Locate the cell with the specified text and output its (x, y) center coordinate. 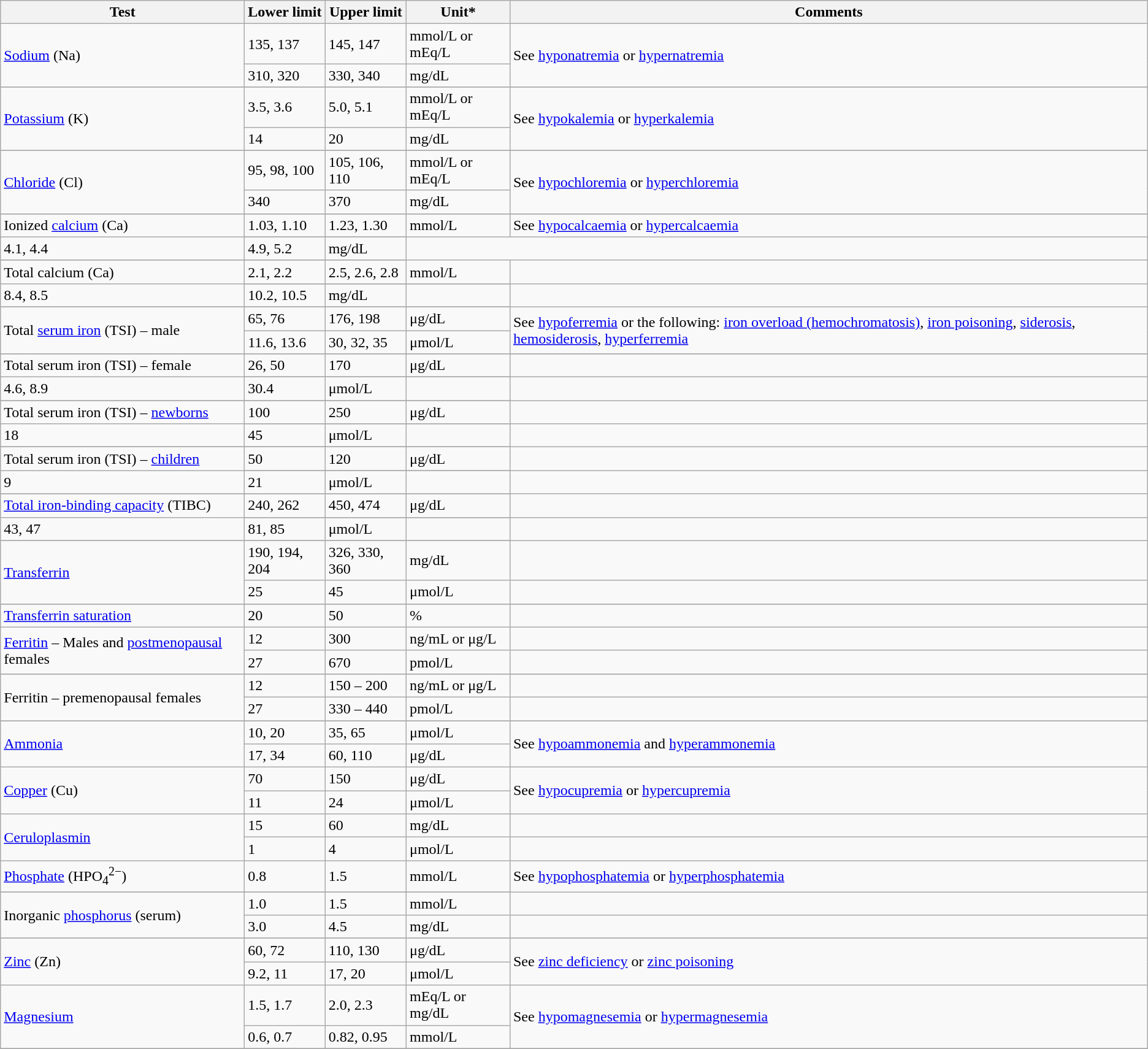
Total calcium (Ca) (123, 272)
Comments (828, 12)
176, 198 (365, 318)
Inorganic phosphorus (serum) (123, 915)
Lower limit (285, 12)
10, 20 (285, 732)
120 (365, 459)
1.03, 1.10 (285, 225)
See hypocupremia or hypercupremia (828, 791)
% (459, 615)
10.2, 10.5 (285, 295)
1.23, 1.30 (365, 225)
Upper limit (365, 12)
670 (365, 662)
Potassium (K) (123, 119)
See hypochloremia or hyperchloremia (828, 182)
1.0 (285, 904)
340 (285, 202)
30, 32, 35 (365, 342)
150 (365, 779)
18 (123, 436)
326, 330, 360 (365, 561)
30.4 (285, 389)
Total serum iron (TSI) – children (123, 459)
Test (123, 12)
4.1, 4.4 (123, 248)
3.0 (285, 927)
105, 106, 110 (365, 171)
3.5, 3.6 (285, 107)
2.5, 2.6, 2.8 (365, 272)
330 – 440 (365, 709)
11.6, 13.6 (285, 342)
135, 137 (285, 44)
65, 76 (285, 318)
21 (285, 482)
250 (365, 412)
Ammonia (123, 744)
310, 320 (285, 75)
Total serum iron (TSI) – male (123, 330)
See hypocalcaemia or hypercalcaemia (828, 225)
2.1, 2.2 (285, 272)
See hypoferremia or the following: iron overload (hemochromatosis), iron poisoning, siderosis, hemosiderosis, hyperferremia (828, 330)
4 (365, 849)
145, 147 (365, 44)
Sodium (Na) (123, 55)
100 (285, 412)
mEq/L or mg/dL (459, 1005)
0.8 (285, 876)
17, 20 (365, 974)
110, 130 (365, 950)
11 (285, 802)
0.6, 0.7 (285, 1037)
60, 110 (365, 756)
170 (365, 366)
4.9, 5.2 (285, 248)
60, 72 (285, 950)
Total serum iron (TSI) – female (123, 366)
Phosphate (HPO42−) (123, 876)
300 (365, 639)
4.5 (365, 927)
35, 65 (365, 732)
See hypomagnesemia or hypermagnesemia (828, 1017)
14 (285, 139)
See hyponatremia or hypernatremia (828, 55)
95, 98, 100 (285, 171)
2.0, 2.3 (365, 1005)
Transferrin (123, 572)
Zinc (Zn) (123, 962)
0.82, 0.95 (365, 1037)
26, 50 (285, 366)
Copper (Cu) (123, 791)
70 (285, 779)
Ferritin – premenopausal females (123, 697)
4.6, 8.9 (123, 389)
Total serum iron (TSI) – newborns (123, 412)
Transferrin saturation (123, 615)
17, 34 (285, 756)
9.2, 11 (285, 974)
240, 262 (285, 505)
Unit* (459, 12)
60 (365, 826)
See hypoammonemia and hyperammonemia (828, 744)
Ceruloplasmin (123, 837)
Total iron-binding capacity (TIBC) (123, 505)
15 (285, 826)
25 (285, 592)
370 (365, 202)
Chloride (Cl) (123, 182)
See hypophosphatemia or hyperphosphatemia (828, 876)
See zinc deficiency or zinc poisoning (828, 962)
330, 340 (365, 75)
See hypokalemia or hyperkalemia (828, 119)
1 (285, 849)
5.0, 5.1 (365, 107)
1.5, 1.7 (285, 1005)
450, 474 (365, 505)
43, 47 (123, 529)
Ionized calcium (Ca) (123, 225)
81, 85 (285, 529)
150 – 200 (365, 685)
24 (365, 802)
Ferritin – Males and postmenopausal females (123, 650)
9 (123, 482)
Magnesium (123, 1017)
190, 194, 204 (285, 561)
8.4, 8.5 (123, 295)
